Search for the cell housing the specified text and yield its [x, y] center coordinate. 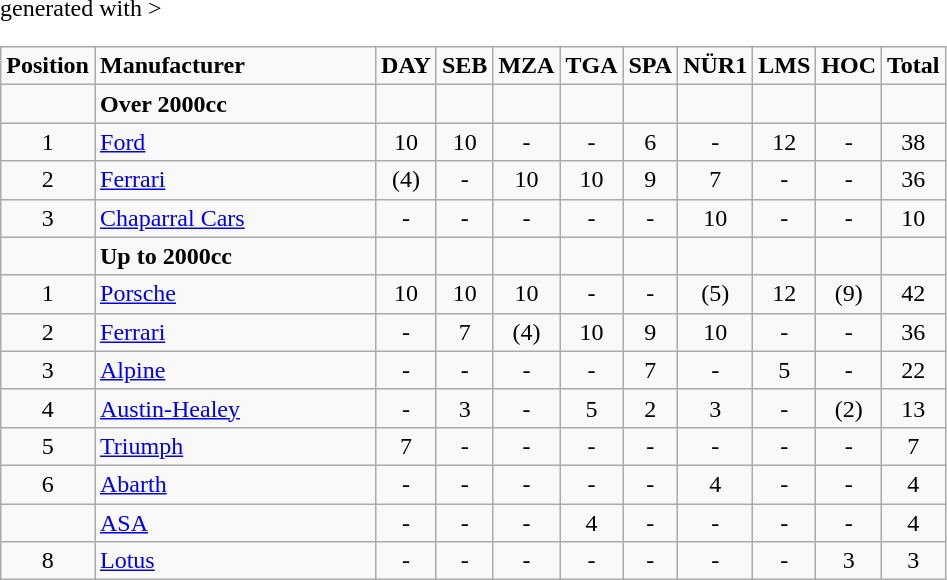
Chaparral Cars [234, 218]
Up to 2000cc [234, 256]
SPA [650, 66]
22 [914, 370]
(5) [716, 294]
LMS [784, 66]
Over 2000cc [234, 104]
SEB [464, 66]
13 [914, 408]
42 [914, 294]
8 [48, 561]
(2) [849, 408]
38 [914, 142]
Triumph [234, 446]
ASA [234, 523]
(9) [849, 294]
Porsche [234, 294]
Lotus [234, 561]
Manufacturer [234, 66]
Alpine [234, 370]
TGA [592, 66]
Ford [234, 142]
Austin-Healey [234, 408]
Total [914, 66]
Abarth [234, 484]
HOC [849, 66]
NÜR1 [716, 66]
DAY [406, 66]
MZA [526, 66]
Position [48, 66]
